Return [x, y] of the center of cell containing provided text 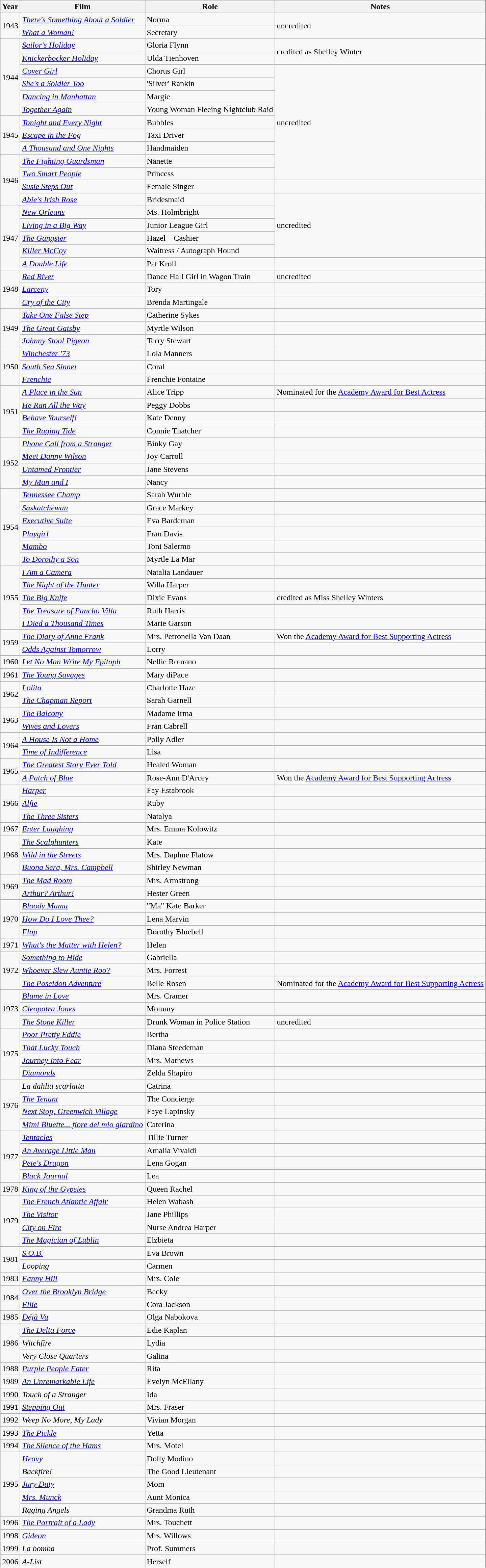
1999 [10, 1548]
Chorus Girl [210, 71]
Backfire! [82, 1471]
An Average Little Man [82, 1150]
1981 [10, 1259]
Journey Into Fear [82, 1060]
That Lucky Touch [82, 1047]
1983 [10, 1279]
Weep No More, My Lady [82, 1420]
1943 [10, 26]
Connie Thatcher [210, 431]
Poor Pretty Eddie [82, 1035]
The Visitor [82, 1215]
Cry of the City [82, 302]
Sarah Wurble [210, 495]
Ellie [82, 1304]
credited as Shelley Winter [380, 52]
Helen [210, 945]
Larceny [82, 289]
Killer McCoy [82, 251]
Mrs. Petronella Van Daan [210, 636]
A Place in the Sun [82, 392]
How Do I Love Thee? [82, 919]
Cora Jackson [210, 1304]
1985 [10, 1317]
Madame Irma [210, 713]
1952 [10, 463]
Fran Davis [210, 533]
What's the Matter with Helen? [82, 945]
1972 [10, 970]
Nurse Andrea Harper [210, 1227]
Vivian Morgan [210, 1420]
Dance Hall Girl in Wagon Train [210, 276]
1970 [10, 919]
Binky Gay [210, 444]
Catrina [210, 1086]
Abie's Irish Rose [82, 200]
Lolita [82, 688]
Olga Nabokova [210, 1317]
Touch of a Stranger [82, 1394]
Mimì Bluette... fiore del mio giardino [82, 1124]
1986 [10, 1343]
Odds Against Tomorrow [82, 649]
The Concierge [210, 1099]
Raging Angels [82, 1510]
1992 [10, 1420]
Witchfire [82, 1343]
Waitress / Autograph Hound [210, 251]
1955 [10, 598]
Phone Call from a Stranger [82, 444]
Lena Gogan [210, 1163]
Alice Tripp [210, 392]
Nanette [210, 161]
Escape in the Fog [82, 135]
Bloody Mama [82, 906]
There's Something About a Soldier [82, 20]
The Tenant [82, 1099]
Mommy [210, 1009]
Joy Carroll [210, 456]
1995 [10, 1484]
1961 [10, 675]
Queen Rachel [210, 1189]
Bubbles [210, 122]
Cover Girl [82, 71]
Jury Duty [82, 1484]
Lena Marvin [210, 919]
Tentacles [82, 1137]
The Treasure of Pancho Villa [82, 611]
What a Woman! [82, 32]
The Pickle [82, 1433]
I Am a Camera [82, 572]
Marie Garson [210, 623]
La bomba [82, 1548]
Faye Lapinsky [210, 1112]
Caterina [210, 1124]
A Double Life [82, 264]
Dancing in Manhattan [82, 97]
Meet Danny Wilson [82, 456]
South Sea Sinner [82, 366]
1977 [10, 1157]
A Thousand and One Nights [82, 148]
Time of Indifference [82, 752]
Mrs. Fraser [210, 1407]
The Stone Killer [82, 1022]
Ms. Holmbright [210, 212]
1984 [10, 1298]
Galina [210, 1356]
Dixie Evans [210, 598]
1945 [10, 135]
Ruby [210, 803]
Dolly Modino [210, 1459]
Mrs. Cramer [210, 996]
Charlotte Haze [210, 688]
Nancy [210, 482]
Willa Harper [210, 585]
Mrs. Touchett [210, 1523]
Blume in Love [82, 996]
The Portrait of a Lady [82, 1523]
Diamonds [82, 1073]
Arthur? Arthur! [82, 893]
Natalya [210, 816]
Role [210, 7]
Living in a Big Way [82, 225]
Frenchie [82, 379]
1949 [10, 328]
1964 [10, 745]
1944 [10, 77]
King of the Gypsies [82, 1189]
Wives and Lovers [82, 726]
The Diary of Anne Frank [82, 636]
Lisa [210, 752]
Evelyn McEllany [210, 1381]
Tillie Turner [210, 1137]
Fran Cabrell [210, 726]
1962 [10, 694]
The Scalphunters [82, 842]
To Dorothy a Son [82, 559]
Ulda Tienhoven [210, 58]
The Fighting Guardsman [82, 161]
The Gangster [82, 238]
Polly Adler [210, 739]
Ruth Harris [210, 611]
1967 [10, 829]
Drunk Woman in Police Station [210, 1022]
The Raging Tide [82, 431]
1971 [10, 945]
Mrs. Motel [210, 1446]
1959 [10, 643]
Next Stop, Greenwich Village [82, 1112]
Lea [210, 1176]
Nellie Romano [210, 662]
Over the Brooklyn Bridge [82, 1292]
1960 [10, 662]
The Magician of Lublin [82, 1240]
The Good Lieutenant [210, 1471]
Gloria Flynn [210, 45]
Dorothy Bluebell [210, 932]
1951 [10, 411]
Amalia Vivaldi [210, 1150]
Shirley Newman [210, 868]
Gideon [82, 1536]
Red River [82, 276]
The Three Sisters [82, 816]
Toni Salermo [210, 546]
Winchester '73 [82, 353]
Susie Steps Out [82, 187]
Healed Woman [210, 765]
The Chapman Report [82, 700]
Catherine Sykes [210, 315]
A-List [82, 1561]
1950 [10, 366]
Looping [82, 1266]
Aunt Monica [210, 1497]
Sarah Garnell [210, 700]
Lorry [210, 649]
Jane Phillips [210, 1215]
Mom [210, 1484]
Buona Sera, Mrs. Campbell [82, 868]
Black Journal [82, 1176]
1979 [10, 1221]
Carmen [210, 1266]
Playgirl [82, 533]
Stepping Out [82, 1407]
Young Woman Fleeing Nightclub Raid [210, 109]
1954 [10, 527]
Heavy [82, 1459]
Diana Steedeman [210, 1047]
1994 [10, 1446]
Lydia [210, 1343]
1988 [10, 1368]
New Orleans [82, 212]
1965 [10, 771]
Frenchie Fontaine [210, 379]
The Silence of the Hams [82, 1446]
Tennessee Champ [82, 495]
Year [10, 7]
Mrs. Cole [210, 1279]
1948 [10, 289]
Norma [210, 20]
A Patch of Blue [82, 777]
Something to Hide [82, 957]
Pete's Dragon [82, 1163]
Pat Kroll [210, 264]
The Big Knife [82, 598]
My Man and I [82, 482]
1998 [10, 1536]
Terry Stewart [210, 341]
Cleopatra Jones [82, 1009]
Handmaiden [210, 148]
The Young Savages [82, 675]
Flap [82, 932]
Hester Green [210, 893]
Alfie [82, 803]
1978 [10, 1189]
Rose-Ann D'Arcey [210, 777]
I Died a Thousand Times [82, 623]
1990 [10, 1394]
1991 [10, 1407]
Bridesmaid [210, 200]
1966 [10, 803]
Herself [210, 1561]
The Night of the Hunter [82, 585]
Prof. Summers [210, 1548]
Zelda Shapiro [210, 1073]
Brenda Martingale [210, 302]
Kate [210, 842]
credited as Miss Shelley Winters [380, 598]
Edie Kaplan [210, 1330]
Executive Suite [82, 521]
Tonight and Every Night [82, 122]
Notes [380, 7]
Junior League Girl [210, 225]
Mrs. Armstrong [210, 880]
He Ran All the Way [82, 405]
Enter Laughing [82, 829]
Mrs. Willows [210, 1536]
1976 [10, 1105]
Nominated for the Academy Award for Best Actress [380, 392]
An Unremarkable Life [82, 1381]
Eva Brown [210, 1253]
1947 [10, 238]
The Poseidon Adventure [82, 983]
Peggy Dobbs [210, 405]
Take One False Step [82, 315]
Myrtle La Mar [210, 559]
Grace Markey [210, 508]
Mambo [82, 546]
"Ma" Kate Barker [210, 906]
The French Atlantic Affair [82, 1202]
Johnny Stool Pigeon [82, 341]
Fay Estabrook [210, 791]
The Great Gatsby [82, 328]
1975 [10, 1054]
Mrs. Munck [82, 1497]
Female Singer [210, 187]
Together Again [82, 109]
Ida [210, 1394]
Eva Bardeman [210, 521]
Lola Manners [210, 353]
Purple People Eater [82, 1368]
She's a Soldier Too [82, 84]
Two Smart People [82, 174]
S.O.B. [82, 1253]
Knickerbocker Holiday [82, 58]
Untamed Frontier [82, 469]
La dahlia scarlatta [82, 1086]
Sailor's Holiday [82, 45]
Margie [210, 97]
Déjà Vu [82, 1317]
Kate Denny [210, 418]
Let No Man Write My Epitaph [82, 662]
Coral [210, 366]
1989 [10, 1381]
Fanny Hill [82, 1279]
1969 [10, 887]
Jane Stevens [210, 469]
The Greatest Story Ever Told [82, 765]
Elzbieta [210, 1240]
Secretary [210, 32]
1993 [10, 1433]
Gabriella [210, 957]
Film [82, 7]
Rita [210, 1368]
Princess [210, 174]
'Silver' Rankin [210, 84]
Taxi Driver [210, 135]
Helen Wabash [210, 1202]
Mrs. Daphne Flatow [210, 855]
1996 [10, 1523]
Tory [210, 289]
The Delta Force [82, 1330]
Belle Rosen [210, 983]
Becky [210, 1292]
Saskatchewan [82, 508]
2006 [10, 1561]
Harper [82, 791]
Very Close Quarters [82, 1356]
Whoever Slew Auntie Roo? [82, 970]
Mrs. Mathews [210, 1060]
A House Is Not a Home [82, 739]
Mrs. Emma Kolowitz [210, 829]
The Mad Room [82, 880]
Mrs. Forrest [210, 970]
Behave Yourself! [82, 418]
Nominated for the Academy Award for Best Supporting Actress [380, 983]
Grandma Ruth [210, 1510]
Natalia Landauer [210, 572]
Hazel – Cashier [210, 238]
Myrtle Wilson [210, 328]
Wild in the Streets [82, 855]
1973 [10, 1009]
The Balcony [82, 713]
1946 [10, 180]
Yetta [210, 1433]
Bertha [210, 1035]
1963 [10, 720]
1968 [10, 855]
City on Fire [82, 1227]
Mary diPace [210, 675]
